Pinpoint the cell where the given text exists, returning its (X, Y) midpoint coordinate. 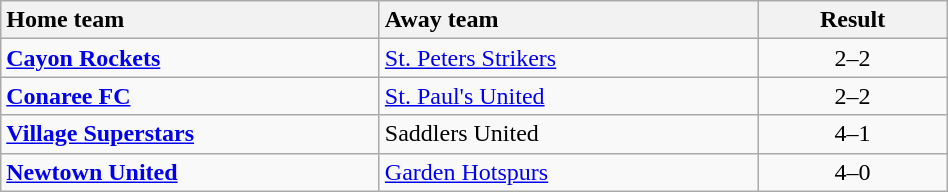
4–0 (852, 172)
Saddlers United (568, 134)
Result (852, 20)
Garden Hotspurs (568, 172)
Conaree FC (190, 96)
St. Paul's United (568, 96)
Home team (190, 20)
Newtown United (190, 172)
Away team (568, 20)
St. Peters Strikers (568, 58)
Cayon Rockets (190, 58)
4–1 (852, 134)
Village Superstars (190, 134)
